Determine the (X, Y) coordinate at the center of the cell enclosing the given text.  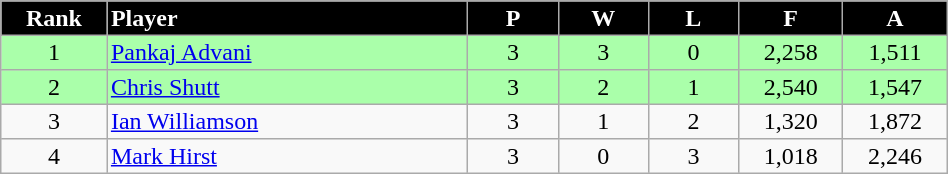
Chris Shutt (288, 87)
F (790, 18)
W (603, 18)
2,540 (790, 87)
2,246 (895, 156)
2,258 (790, 52)
1,511 (895, 52)
Player (288, 18)
Mark Hirst (288, 156)
Ian Williamson (288, 121)
1,018 (790, 156)
1,320 (790, 121)
L (693, 18)
Rank (54, 18)
1,547 (895, 87)
A (895, 18)
Pankaj Advani (288, 52)
4 (54, 156)
P (513, 18)
1,872 (895, 121)
